Pinpoint the cell where the given text exists, returning its (X, Y) midpoint coordinate. 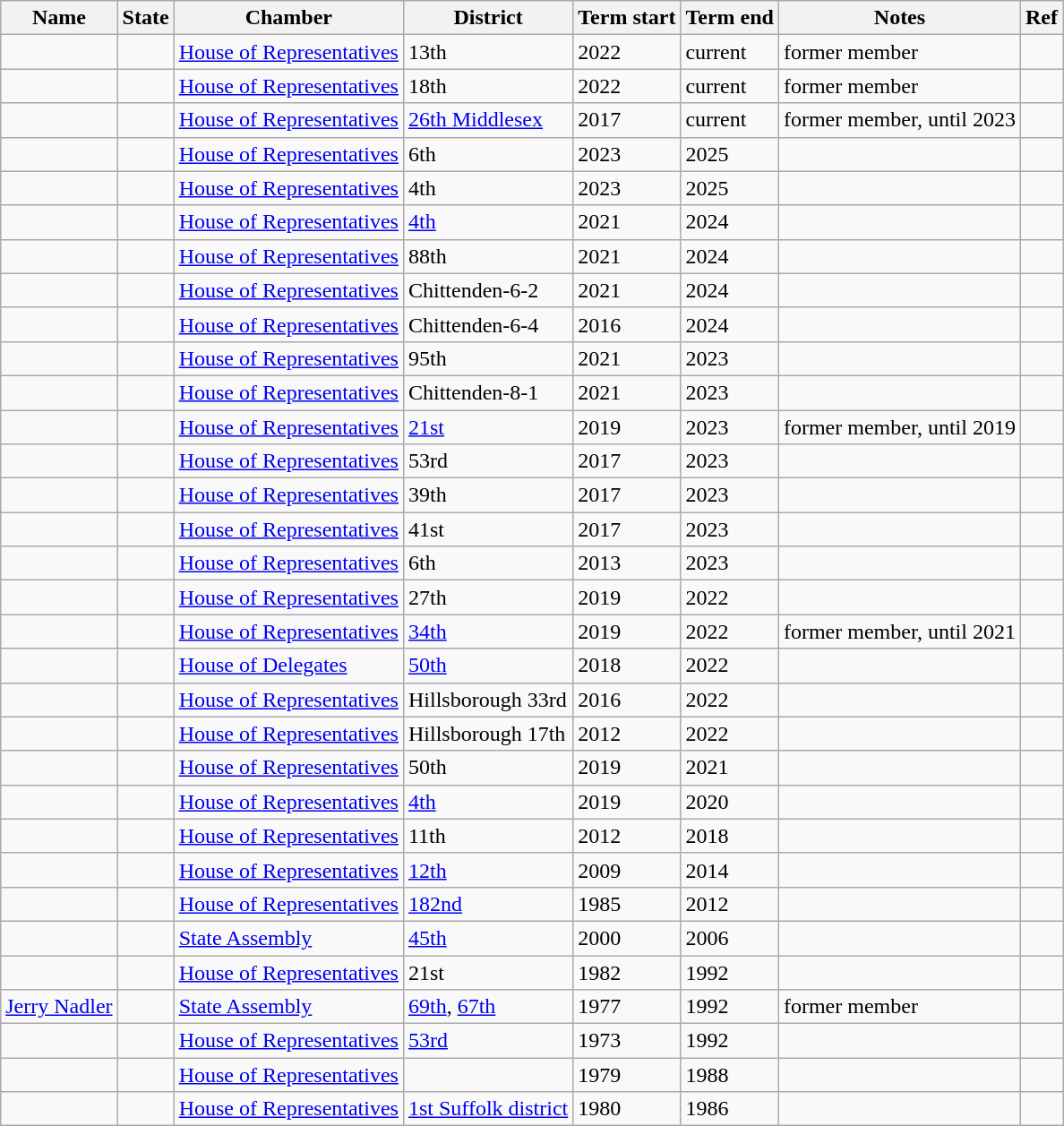
Ref (1041, 18)
Jerry Nadler (59, 1007)
1st Suffolk district (487, 1109)
Chittenden-6-2 (487, 290)
41st (487, 529)
1977 (627, 1007)
45th (487, 938)
Notes (899, 18)
1982 (627, 972)
Term end (730, 18)
District (487, 18)
Chittenden-6-4 (487, 324)
2009 (627, 870)
Hillsborough 17th (487, 734)
26th Middlesex (487, 120)
former member, until 2023 (899, 120)
1986 (730, 1109)
2000 (627, 938)
Chamber (288, 18)
2014 (730, 870)
11th (487, 836)
Hillsborough 33rd (487, 700)
27th (487, 597)
18th (487, 86)
12th (487, 870)
88th (487, 256)
Name (59, 18)
former member, until 2021 (899, 632)
former member, until 2019 (899, 427)
2013 (627, 563)
Term start (627, 18)
2006 (730, 938)
House of Delegates (288, 666)
1973 (627, 1041)
Chittenden-8-1 (487, 392)
2020 (730, 802)
13th (487, 52)
1985 (627, 904)
State (145, 18)
95th (487, 358)
1979 (627, 1075)
34th (487, 632)
69th, 67th (487, 1007)
182nd (487, 904)
1980 (627, 1109)
39th (487, 495)
1988 (730, 1075)
